Identify which cell holds the provided text, then report its (x, y) central coordinate. 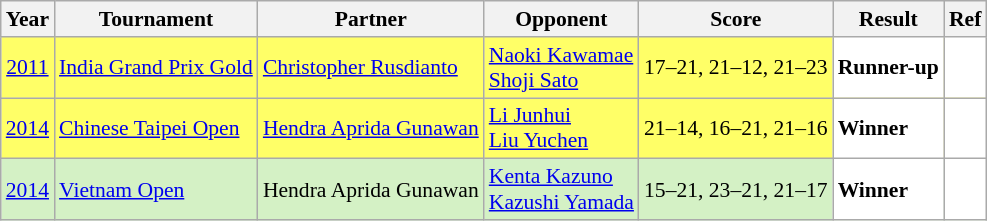
17–21, 21–12, 21–23 (736, 68)
Partner (371, 19)
India Grand Prix Gold (156, 68)
Opponent (562, 19)
15–21, 23–21, 21–17 (736, 190)
Kenta Kazuno Kazushi Yamada (562, 190)
Naoki Kawamae Shoji Sato (562, 68)
Tournament (156, 19)
2011 (28, 68)
21–14, 16–21, 21–16 (736, 128)
Score (736, 19)
Christopher Rusdianto (371, 68)
Li Junhui Liu Yuchen (562, 128)
Chinese Taipei Open (156, 128)
Ref (965, 19)
Year (28, 19)
Result (888, 19)
Vietnam Open (156, 190)
Runner-up (888, 68)
